Locate the cell with the specified text and output its (x, y) center coordinate. 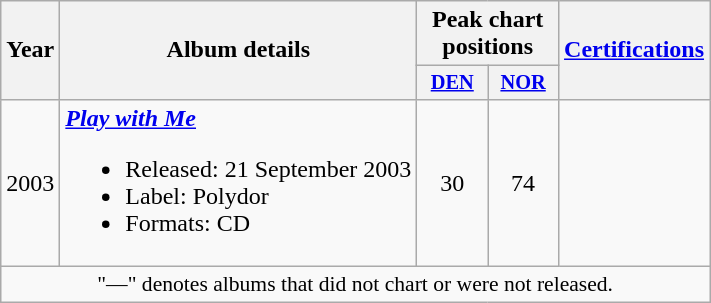
Certifications (634, 50)
2003 (30, 182)
Peak chart positions (488, 34)
30 (452, 182)
NOR (524, 83)
DEN (452, 83)
Album details (238, 50)
Year (30, 50)
Play with MeReleased: 21 September 2003Label: PolydorFormats: CD (238, 182)
"—" denotes albums that did not chart or were not released. (356, 285)
74 (524, 182)
